Determine the [X, Y] coordinate at the center of the cell enclosing the given text.  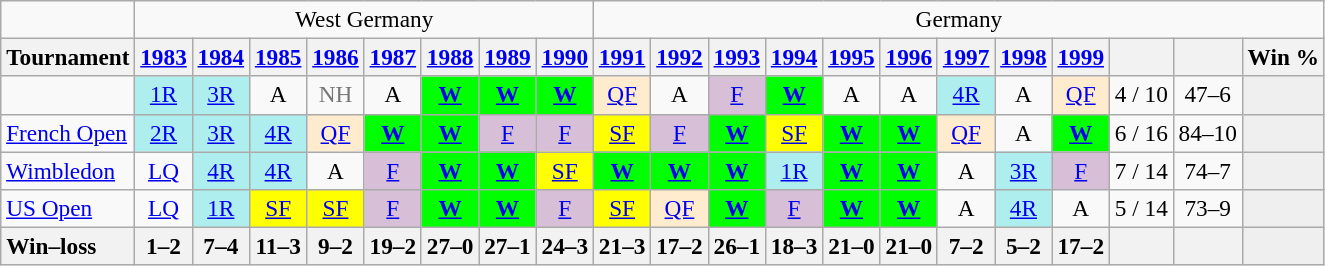
1987 [392, 57]
1986 [336, 57]
18–3 [794, 246]
24–3 [564, 246]
4 / 10 [1141, 95]
NH [336, 95]
Win–loss [68, 246]
74–7 [1208, 170]
5 / 14 [1141, 208]
1995 [852, 57]
1997 [966, 57]
73–9 [1208, 208]
Win % [1283, 57]
27–1 [508, 246]
Wimbledon [68, 170]
1990 [564, 57]
West Germany [364, 19]
6 / 16 [1141, 133]
7–4 [220, 246]
2R [164, 133]
1993 [736, 57]
US Open [68, 208]
French Open [68, 133]
1992 [680, 57]
7 / 14 [1141, 170]
84–10 [1208, 133]
7–2 [966, 246]
1989 [508, 57]
1999 [1080, 57]
1991 [622, 57]
26–1 [736, 246]
11–3 [278, 246]
21–3 [622, 246]
1–2 [164, 246]
1988 [450, 57]
1983 [164, 57]
Germany [958, 19]
1994 [794, 57]
27–0 [450, 246]
1985 [278, 57]
1998 [1024, 57]
5–2 [1024, 246]
1996 [908, 57]
47–6 [1208, 95]
9–2 [336, 246]
Tournament [68, 57]
19–2 [392, 246]
1984 [220, 57]
